Pinpoint the cell where the given text exists, returning its (X, Y) midpoint coordinate. 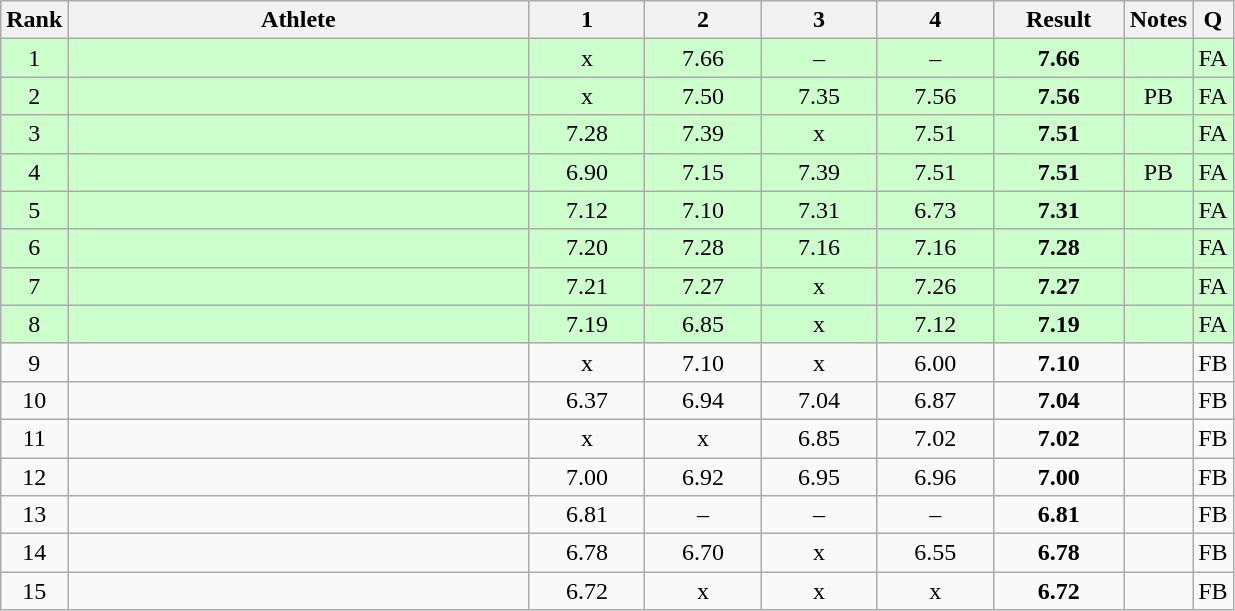
7 (34, 286)
Result (1058, 20)
13 (34, 515)
7.21 (587, 286)
7.50 (703, 96)
Rank (34, 20)
6.00 (935, 362)
6.37 (587, 400)
7.35 (819, 96)
Notes (1158, 20)
12 (34, 477)
6.92 (703, 477)
8 (34, 324)
6.87 (935, 400)
6.96 (935, 477)
Q (1213, 20)
Athlete (298, 20)
6.70 (703, 553)
7.15 (703, 172)
5 (34, 210)
10 (34, 400)
6.73 (935, 210)
9 (34, 362)
11 (34, 438)
6 (34, 248)
6.94 (703, 400)
6.55 (935, 553)
7.26 (935, 286)
14 (34, 553)
7.20 (587, 248)
6.90 (587, 172)
15 (34, 591)
6.95 (819, 477)
